Locate the cell with the specified text and output its (x, y) center coordinate. 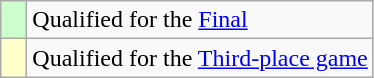
Qualified for the Final (200, 20)
Qualified for the Third-place game (200, 58)
